Provide the [x, y] coordinate of the cell's center where the given text is located.  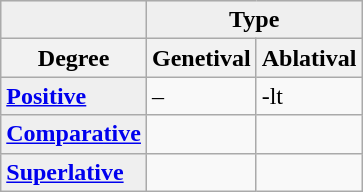
Superlative [74, 172]
Degree [74, 58]
Comparative [74, 134]
– [201, 96]
Positive [74, 96]
-lt [309, 96]
Ablatival [309, 58]
Type [254, 20]
Genetival [201, 58]
